Search for the cell housing the specified text and yield its [x, y] center coordinate. 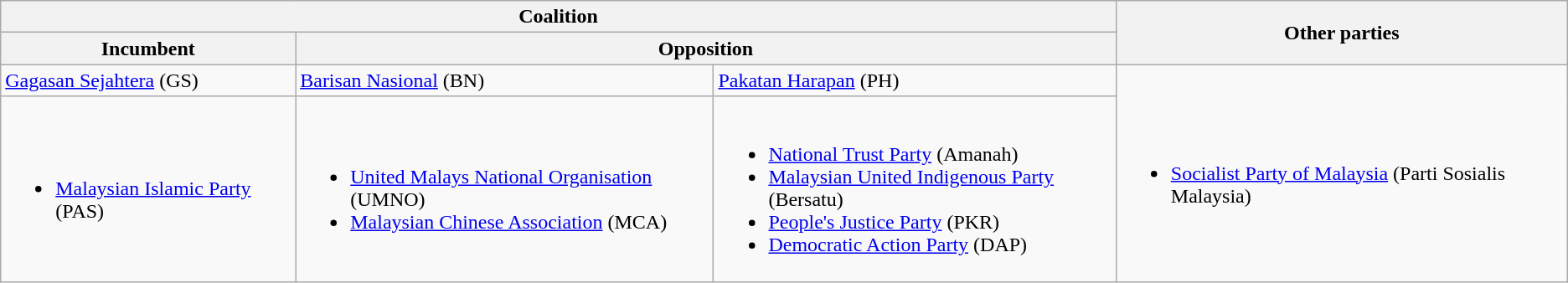
National Trust Party (Amanah) Malaysian United Indigenous Party (Bersatu) People's Justice Party (PKR) Democratic Action Party (DAP) [915, 189]
United Malays National Organisation (UMNO) Malaysian Chinese Association (MCA) [504, 189]
Socialist Party of Malaysia (Parti Sosialis Malaysia) [1342, 172]
Coalition [559, 17]
Pakatan Harapan (PH) [915, 80]
Gagasan Sejahtera (GS) [148, 80]
Barisan Nasional (BN) [504, 80]
Opposition [706, 49]
Incumbent [148, 49]
Other parties [1342, 33]
Malaysian Islamic Party (PAS) [148, 189]
